For the text-containing cell, return its midpoint in (X, Y) coordinate format. 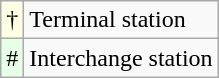
† (12, 20)
Interchange station (121, 58)
Terminal station (121, 20)
# (12, 58)
